Output the (x, y) coordinate of the center of the cell containing the given text.  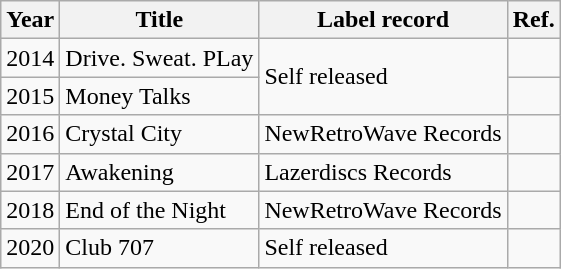
2015 (30, 96)
2020 (30, 248)
2017 (30, 172)
Year (30, 20)
Club 707 (160, 248)
Drive. Sweat. PLay (160, 58)
2014 (30, 58)
Crystal City (160, 134)
End of the Night (160, 210)
Label record (383, 20)
2016 (30, 134)
Awakening (160, 172)
Ref. (534, 20)
Title (160, 20)
Money Talks (160, 96)
2018 (30, 210)
Lazerdiscs Records (383, 172)
